For the text-containing cell, return its midpoint in (X, Y) coordinate format. 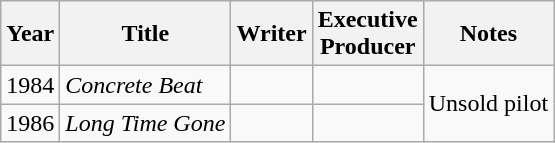
Writer (272, 34)
Long Time Gone (146, 123)
1986 (30, 123)
Concrete Beat (146, 85)
Year (30, 34)
Notes (488, 34)
Title (146, 34)
ExecutiveProducer (368, 34)
Unsold pilot (488, 104)
1984 (30, 85)
